Locate the cell with the specified text and output its [x, y] center coordinate. 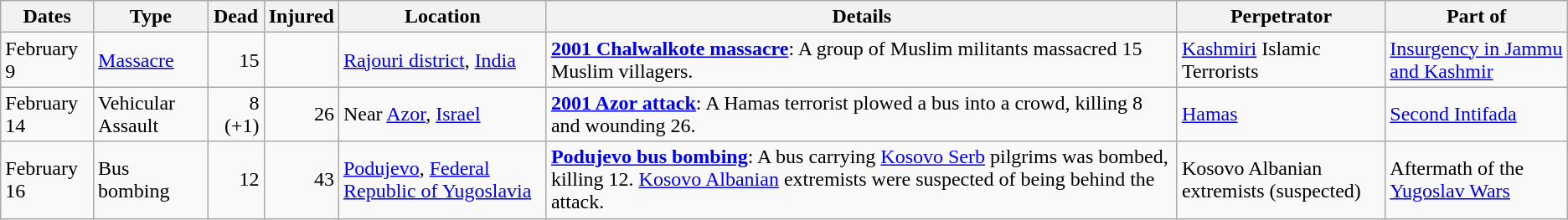
Location [442, 17]
Perpetrator [1281, 17]
Podujevo, Federal Republic of Yugoslavia [442, 180]
Massacre [151, 60]
Hamas [1281, 114]
Bus bombing [151, 180]
Details [861, 17]
43 [302, 180]
26 [302, 114]
Part of [1476, 17]
Insurgency in Jammu and Kashmir [1476, 60]
15 [236, 60]
Kosovo Albanian extremists (suspected) [1281, 180]
Dates [47, 17]
8 (+1) [236, 114]
Near Azor, Israel [442, 114]
Second Intifada [1476, 114]
February 9 [47, 60]
Kashmiri Islamic Terrorists [1281, 60]
February 14 [47, 114]
Rajouri district, India [442, 60]
2001 Chalwalkote massacre: A group of Muslim militants massacred 15 Muslim villagers. [861, 60]
Type [151, 17]
2001 Azor attack: A Hamas terrorist plowed a bus into a crowd, killing 8 and wounding 26. [861, 114]
Dead [236, 17]
Vehicular Assault [151, 114]
Aftermath of the Yugoslav Wars [1476, 180]
12 [236, 180]
February 16 [47, 180]
Injured [302, 17]
